Scan for the cell matching the given text and deliver its [x, y] coordinate at center. 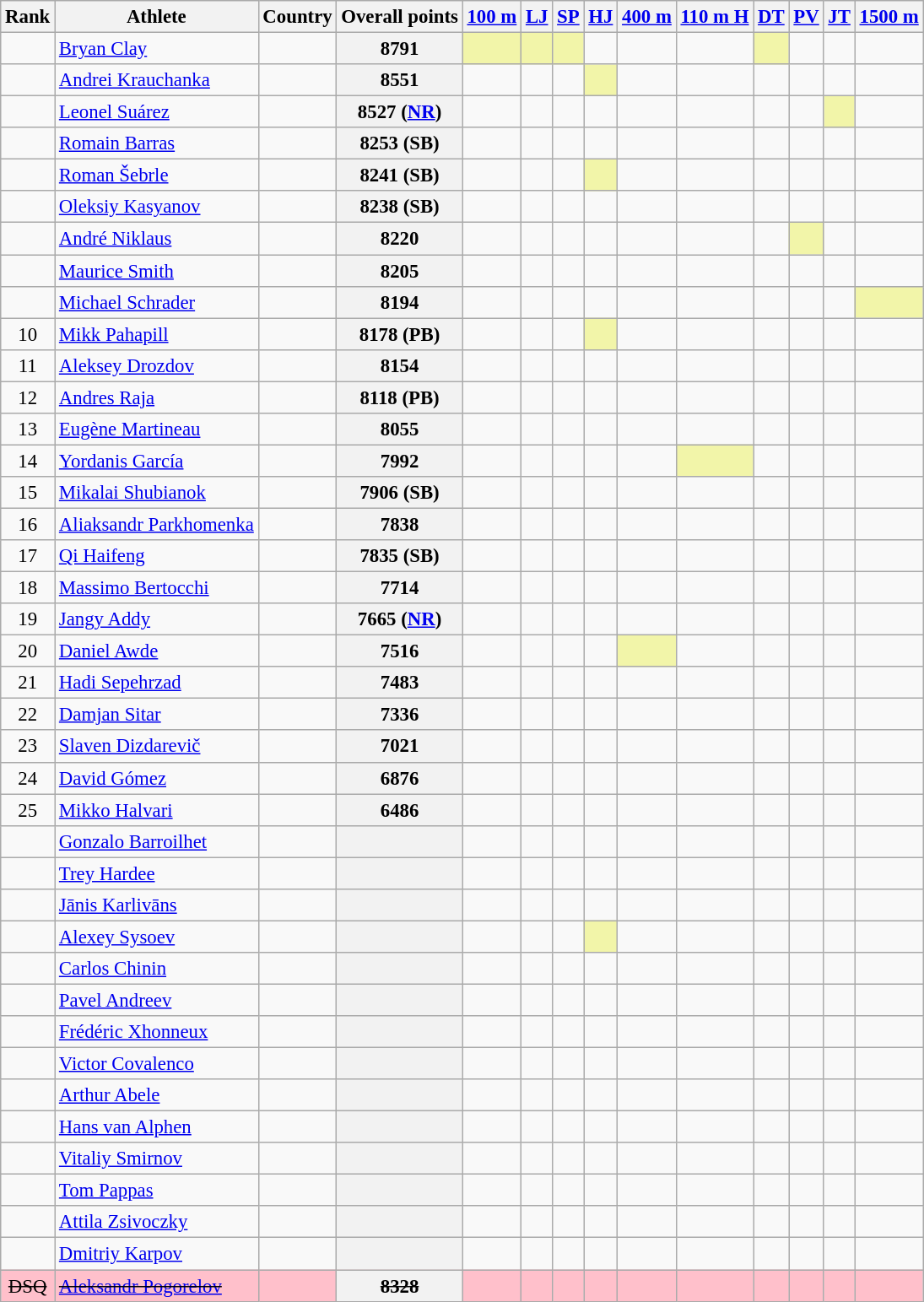
17 [28, 556]
Jangy Addy [157, 619]
Bryan Clay [157, 49]
DT [771, 17]
8791 [400, 49]
LJ [537, 17]
14 [28, 461]
Jānis Karlivāns [157, 905]
Frédéric Xhonneux [157, 1032]
Vitaliy Smirnov [157, 1159]
Leonel Suárez [157, 112]
Romain Barras [157, 143]
David Gómez [157, 778]
7483 [400, 683]
13 [28, 429]
DSQ [28, 1286]
Gonzalo Barroilhet [157, 841]
8220 [400, 239]
8241 (SB) [400, 176]
Oleksiy Kasyanov [157, 207]
Alexey Sysoev [157, 937]
8253 (SB) [400, 143]
Daniel Awde [157, 651]
Country [297, 17]
19 [28, 619]
7336 [400, 715]
Dmitriy Karpov [157, 1254]
8055 [400, 429]
24 [28, 778]
400 m [646, 17]
16 [28, 524]
SP [569, 17]
7906 (SB) [400, 493]
Mikalai Shubianok [157, 493]
Hans van Alphen [157, 1127]
Damjan Sitar [157, 715]
Andrei Krauchanka [157, 80]
7992 [400, 461]
Yordanis García [157, 461]
PV [807, 17]
Aliaksandr Parkhomenka [157, 524]
25 [28, 810]
8154 [400, 365]
Qi Haifeng [157, 556]
7835 (SB) [400, 556]
Pavel Andreev [157, 1000]
8551 [400, 80]
22 [28, 715]
Slaven Dizdarevič [157, 747]
8328 [400, 1286]
7838 [400, 524]
Hadi Sepehrzad [157, 683]
8527 (NR) [400, 112]
11 [28, 365]
Carlos Chinin [157, 969]
Roman Šebrle [157, 176]
7714 [400, 588]
Eugène Martineau [157, 429]
20 [28, 651]
Maurice Smith [157, 271]
Rank [28, 17]
10 [28, 334]
Mikko Halvari [157, 810]
110 m H [715, 17]
Andres Raja [157, 397]
1500 m [889, 17]
21 [28, 683]
8178 (PB) [400, 334]
Attila Zsivoczky [157, 1223]
Michael Schrader [157, 302]
100 m [491, 17]
Aleksandr Pogorelov [157, 1286]
15 [28, 493]
12 [28, 397]
6876 [400, 778]
7021 [400, 747]
Tom Pappas [157, 1191]
7516 [400, 651]
Trey Hardee [157, 873]
Aleksey Drozdov [157, 365]
Mikk Pahapill [157, 334]
Arthur Abele [157, 1095]
18 [28, 588]
JT [839, 17]
6486 [400, 810]
Athlete [157, 17]
8194 [400, 302]
Victor Covalenco [157, 1064]
Massimo Bertocchi [157, 588]
8118 (PB) [400, 397]
8205 [400, 271]
HJ [601, 17]
23 [28, 747]
Overall points [400, 17]
André Niklaus [157, 239]
8238 (SB) [400, 207]
7665 (NR) [400, 619]
